Return the [X, Y] coordinate for the center point of the cell that contains the specified text.  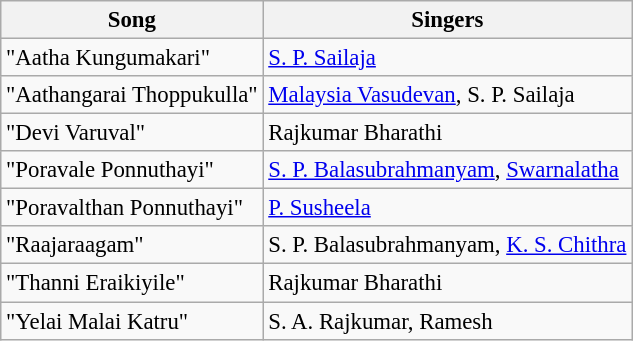
"Devi Varuval" [132, 133]
S. A. Rajkumar, Ramesh [448, 321]
"Yelai Malai Katru" [132, 321]
Malaysia Vasudevan, S. P. Sailaja [448, 95]
"Raajaraagam" [132, 245]
"Thanni Eraikiyile" [132, 283]
Singers [448, 20]
P. Susheela [448, 208]
"Aatha Kungumakari" [132, 58]
"Aathangarai Thoppukulla" [132, 95]
"Poravale Ponnuthayi" [132, 170]
Song [132, 20]
S. P. Balasubrahmanyam, Swarnalatha [448, 170]
"Poravalthan Ponnuthayi" [132, 208]
S. P. Sailaja [448, 58]
S. P. Balasubrahmanyam, K. S. Chithra [448, 245]
